Return the (X, Y) coordinate for the center point of the cell that contains the specified text.  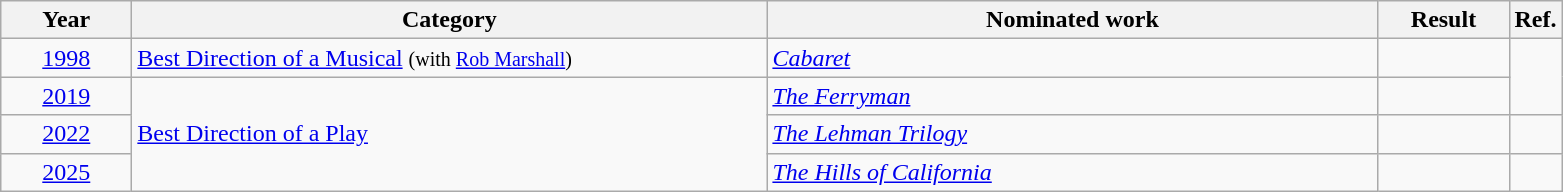
2025 (66, 172)
Category (450, 20)
1998 (66, 58)
Result (1444, 20)
The Hills of California (1072, 172)
2022 (66, 134)
Cabaret (1072, 58)
The Ferryman (1072, 96)
Best Direction of a Play (450, 134)
2019 (66, 96)
The Lehman Trilogy (1072, 134)
Best Direction of a Musical (with Rob Marshall) (450, 58)
Nominated work (1072, 20)
Ref. (1536, 20)
Year (66, 20)
